Locate the cell with the specified text and output its (x, y) center coordinate. 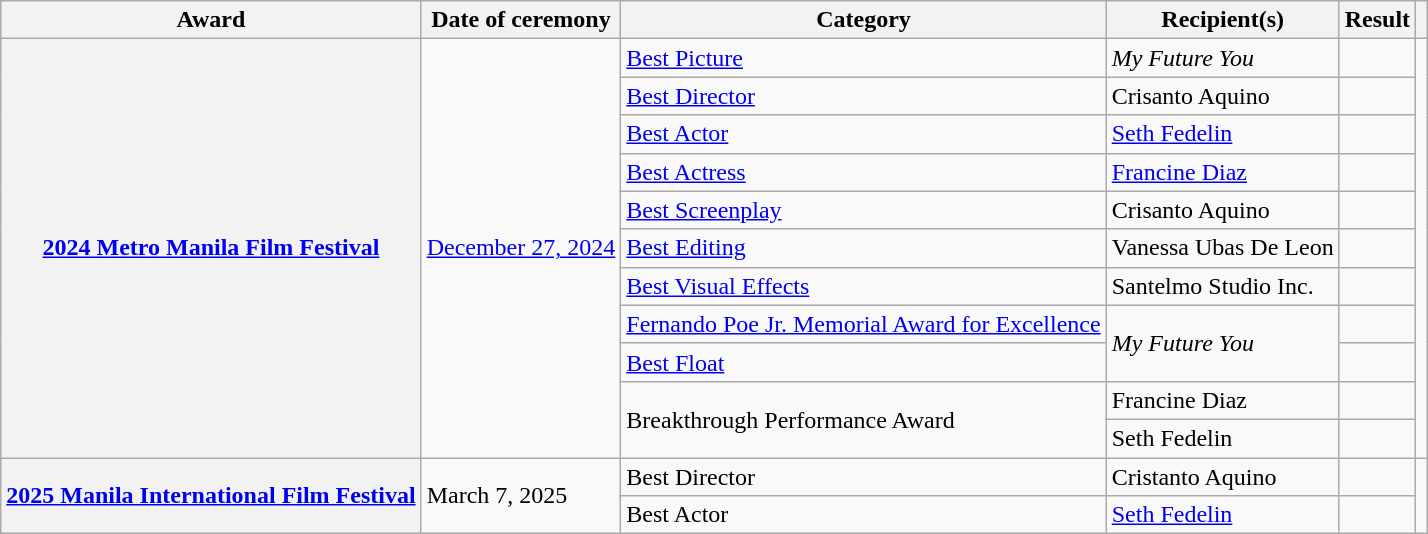
2025 Manila International Film Festival (211, 496)
Santelmo Studio Inc. (1222, 286)
Best Actress (864, 172)
Date of ceremony (521, 20)
Best Editing (864, 248)
Vanessa Ubas De Leon (1222, 248)
Best Float (864, 362)
Best Visual Effects (864, 286)
Recipient(s) (1222, 20)
Breakthrough Performance Award (864, 419)
December 27, 2024 (521, 248)
Category (864, 20)
March 7, 2025 (521, 496)
Result (1377, 20)
Fernando Poe Jr. Memorial Award for Excellence (864, 324)
2024 Metro Manila Film Festival (211, 248)
Cristanto Aquino (1222, 477)
Best Picture (864, 58)
Award (211, 20)
Best Screenplay (864, 210)
